Determine the (X, Y) coordinate at the center of the cell enclosing the given text.  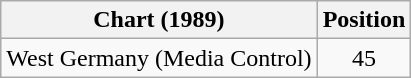
Chart (1989) (159, 20)
45 (364, 58)
West Germany (Media Control) (159, 58)
Position (364, 20)
